Find where the given text appears and provide that cell's center as (X, Y) coordinate. 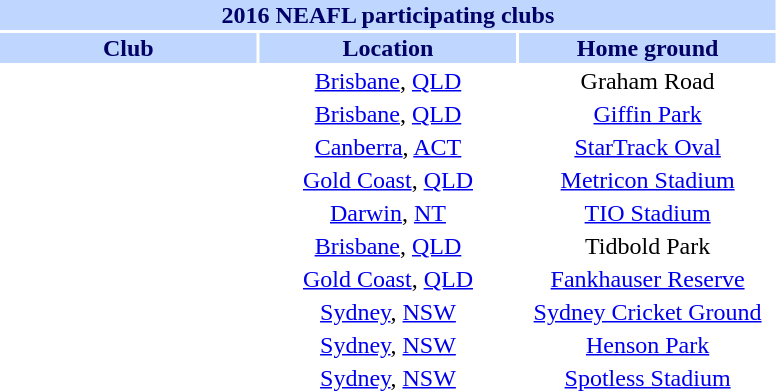
Graham Road (648, 81)
Henson Park (648, 345)
Canberra, ACT (388, 147)
Giffin Park (648, 114)
Sydney Cricket Ground (648, 312)
Fankhauser Reserve (648, 279)
Metricon Stadium (648, 180)
Tidbold Park (648, 246)
Club (128, 48)
TIO Stadium (648, 213)
StarTrack Oval (648, 147)
Location (388, 48)
Darwin, NT (388, 213)
Home ground (648, 48)
2016 NEAFL participating clubs (388, 15)
